For the text-containing cell, return its midpoint in (X, Y) coordinate format. 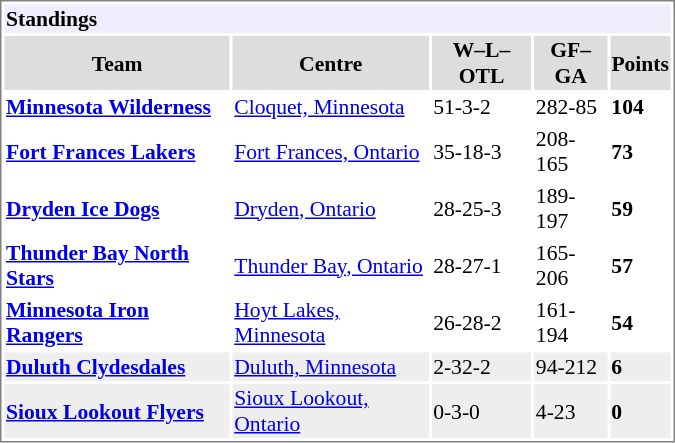
28-25-3 (482, 209)
94-212 (570, 366)
35-18-3 (482, 151)
54 (640, 323)
4-23 (570, 411)
0-3-0 (482, 411)
165-206 (570, 265)
Sioux Lookout Flyers (116, 411)
Cloquet, Minnesota (331, 107)
Team (116, 63)
73 (640, 151)
104 (640, 107)
208-165 (570, 151)
Sioux Lookout, Ontario (331, 411)
W–L–OTL (482, 63)
Centre (331, 63)
Standings (337, 18)
0 (640, 411)
Fort Frances, Ontario (331, 151)
282-85 (570, 107)
Minnesota Iron Rangers (116, 323)
2-32-2 (482, 366)
Dryden Ice Dogs (116, 209)
Points (640, 63)
Thunder Bay North Stars (116, 265)
161-194 (570, 323)
57 (640, 265)
Duluth Clydesdales (116, 366)
59 (640, 209)
28-27-1 (482, 265)
Dryden, Ontario (331, 209)
26-28-2 (482, 323)
Fort Frances Lakers (116, 151)
Hoyt Lakes, Minnesota (331, 323)
6 (640, 366)
Thunder Bay, Ontario (331, 265)
GF–GA (570, 63)
51-3-2 (482, 107)
189-197 (570, 209)
Duluth, Minnesota (331, 366)
Minnesota Wilderness (116, 107)
